Identify which cell holds the provided text, then report its [X, Y] central coordinate. 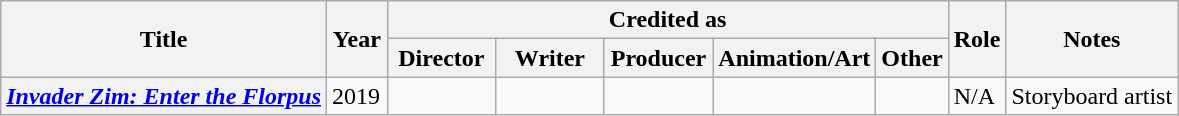
Invader Zim: Enter the Florpus [164, 96]
N/A [977, 96]
2019 [358, 96]
Other [912, 58]
Animation/Art [794, 58]
Year [358, 39]
Title [164, 39]
Storyboard artist [1092, 96]
Director [442, 58]
Producer [658, 58]
Credited as [668, 20]
Notes [1092, 39]
Writer [550, 58]
Role [977, 39]
